Detect which cell encompasses the target text, then output its (X, Y) center coordinate. 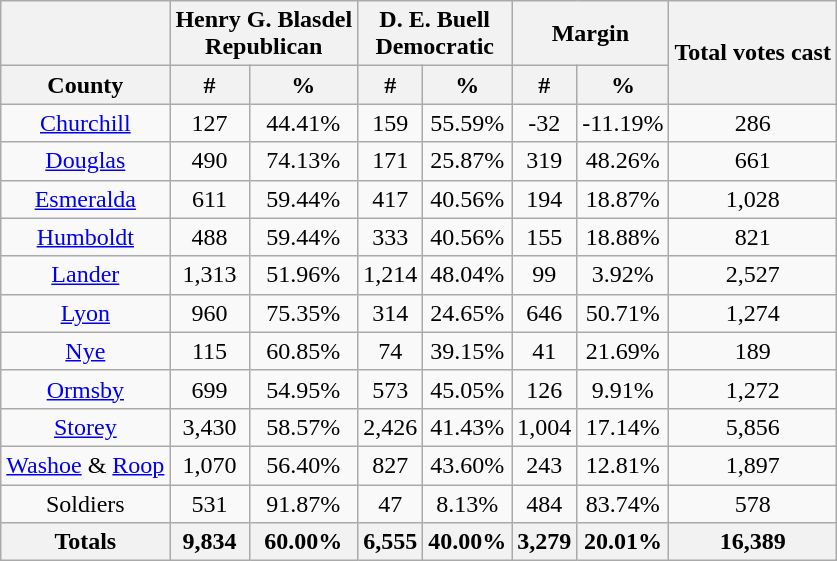
126 (544, 389)
60.85% (303, 351)
1,313 (210, 275)
417 (390, 199)
56.40% (303, 465)
2,527 (753, 275)
74 (390, 351)
99 (544, 275)
Esmeralda (86, 199)
21.69% (623, 351)
Humboldt (86, 237)
115 (210, 351)
1,070 (210, 465)
286 (753, 123)
18.87% (623, 199)
9.91% (623, 389)
699 (210, 389)
2,426 (390, 427)
60.00% (303, 542)
75.35% (303, 313)
48.04% (468, 275)
Washoe & Roop (86, 465)
20.01% (623, 542)
Douglas (86, 161)
127 (210, 123)
9,834 (210, 542)
Lander (86, 275)
490 (210, 161)
3,430 (210, 427)
827 (390, 465)
1,274 (753, 313)
1,028 (753, 199)
3.92% (623, 275)
1,272 (753, 389)
8.13% (468, 503)
Ormsby (86, 389)
960 (210, 313)
611 (210, 199)
91.87% (303, 503)
189 (753, 351)
194 (544, 199)
5,856 (753, 427)
661 (753, 161)
488 (210, 237)
41.43% (468, 427)
Churchill (86, 123)
54.95% (303, 389)
58.57% (303, 427)
531 (210, 503)
51.96% (303, 275)
83.74% (623, 503)
Total votes cast (753, 52)
333 (390, 237)
24.65% (468, 313)
646 (544, 313)
Margin (590, 34)
159 (390, 123)
Lyon (86, 313)
39.15% (468, 351)
1,214 (390, 275)
Totals (86, 542)
-32 (544, 123)
Soldiers (86, 503)
44.41% (303, 123)
171 (390, 161)
-11.19% (623, 123)
155 (544, 237)
48.26% (623, 161)
55.59% (468, 123)
Nye (86, 351)
573 (390, 389)
40.00% (468, 542)
43.60% (468, 465)
12.81% (623, 465)
319 (544, 161)
821 (753, 237)
Storey (86, 427)
74.13% (303, 161)
578 (753, 503)
41 (544, 351)
3,279 (544, 542)
County (86, 85)
D. E. BuellDemocratic (435, 34)
484 (544, 503)
50.71% (623, 313)
18.88% (623, 237)
1,897 (753, 465)
25.87% (468, 161)
16,389 (753, 542)
243 (544, 465)
6,555 (390, 542)
17.14% (623, 427)
47 (390, 503)
45.05% (468, 389)
1,004 (544, 427)
Henry G. BlasdelRepublican (264, 34)
314 (390, 313)
